Capture the cell that displays the provided text and extract its [X, Y] central coordinate. 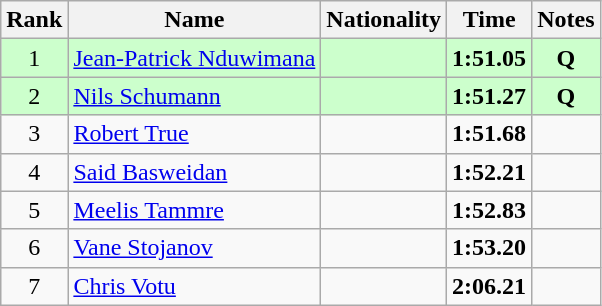
Said Basweidan [194, 172]
1:53.20 [490, 248]
5 [34, 210]
2 [34, 96]
1 [34, 58]
Rank [34, 20]
Nils Schumann [194, 96]
Name [194, 20]
2:06.21 [490, 286]
1:52.21 [490, 172]
6 [34, 248]
1:51.27 [490, 96]
Time [490, 20]
Jean-Patrick Nduwimana [194, 58]
Nationality [384, 20]
7 [34, 286]
Vane Stojanov [194, 248]
Notes [566, 20]
1:51.68 [490, 134]
4 [34, 172]
Meelis Tammre [194, 210]
1:51.05 [490, 58]
Chris Votu [194, 286]
Robert True [194, 134]
3 [34, 134]
1:52.83 [490, 210]
